From the cell containing the given text, extract its center point as (X, Y) coordinate. 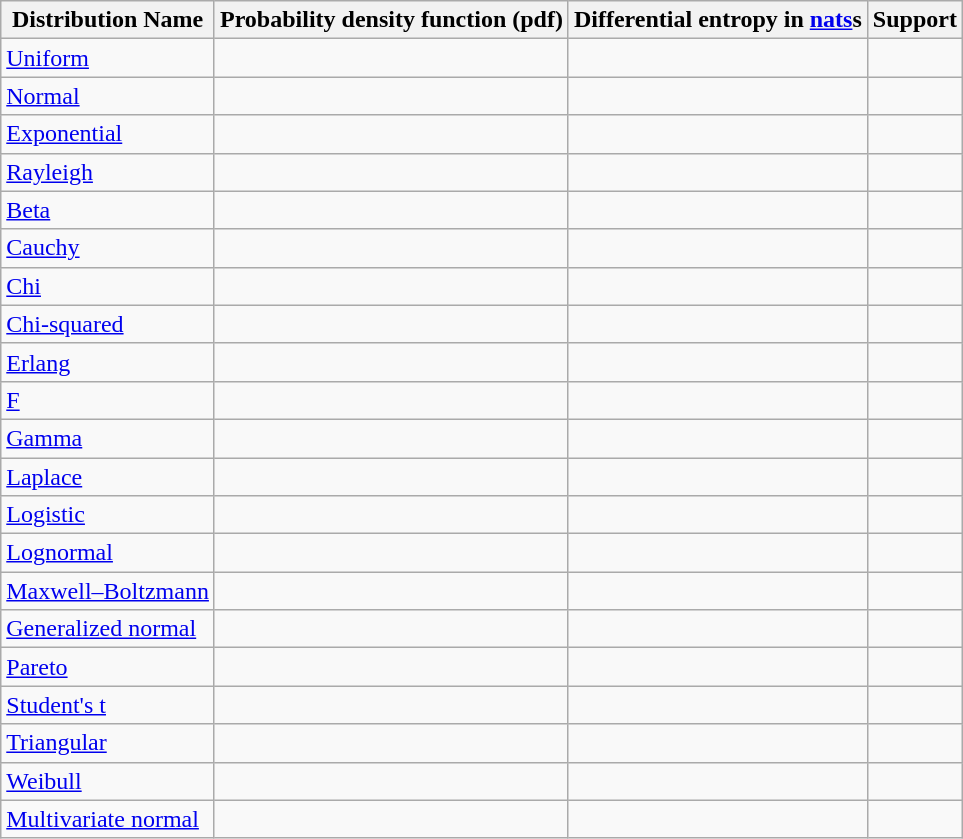
Generalized normal (108, 629)
Normal (108, 96)
Lognormal (108, 553)
Rayleigh (108, 172)
Maxwell–Boltzmann (108, 591)
Gamma (108, 438)
Student's t (108, 705)
Support (914, 20)
Chi (108, 286)
Logistic (108, 515)
Probability density function (pdf) (391, 20)
Laplace (108, 477)
Multivariate normal (108, 819)
Differential entropy in natss (718, 20)
Cauchy (108, 248)
Exponential (108, 134)
F (108, 400)
Distribution Name (108, 20)
Uniform (108, 58)
Weibull (108, 781)
Triangular (108, 743)
Erlang (108, 362)
Beta (108, 210)
Chi-squared (108, 324)
Pareto (108, 667)
